Return the [x, y] coordinate for the center point of the cell that contains the specified text.  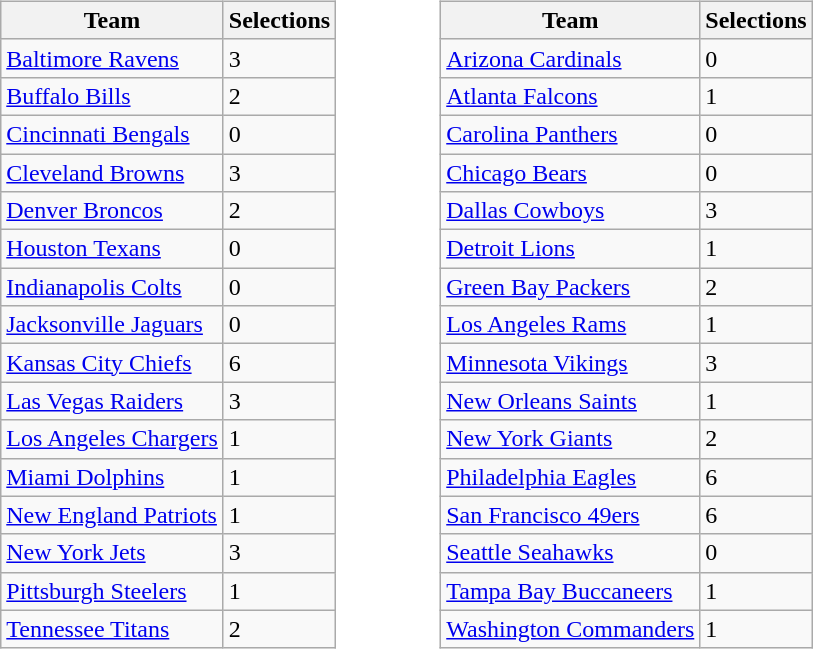
Indianapolis Colts [112, 287]
Baltimore Ravens [112, 58]
Denver Broncos [112, 211]
Washington Commanders [570, 629]
Jacksonville Jaguars [112, 325]
Carolina Panthers [570, 134]
New York Jets [112, 553]
Los Angeles Chargers [112, 439]
Dallas Cowboys [570, 211]
Philadelphia Eagles [570, 477]
Atlanta Falcons [570, 96]
Cincinnati Bengals [112, 134]
New England Patriots [112, 515]
Miami Dolphins [112, 477]
Cleveland Browns [112, 173]
New Orleans Saints [570, 401]
New York Giants [570, 439]
Arizona Cardinals [570, 58]
Houston Texans [112, 249]
Buffalo Bills [112, 96]
Green Bay Packers [570, 287]
Chicago Bears [570, 173]
Tampa Bay Buccaneers [570, 591]
Minnesota Vikings [570, 363]
Detroit Lions [570, 249]
Pittsburgh Steelers [112, 591]
Las Vegas Raiders [112, 401]
Los Angeles Rams [570, 325]
Seattle Seahawks [570, 553]
Kansas City Chiefs [112, 363]
Tennessee Titans [112, 629]
San Francisco 49ers [570, 515]
